Capture the cell that displays the provided text and extract its [X, Y] central coordinate. 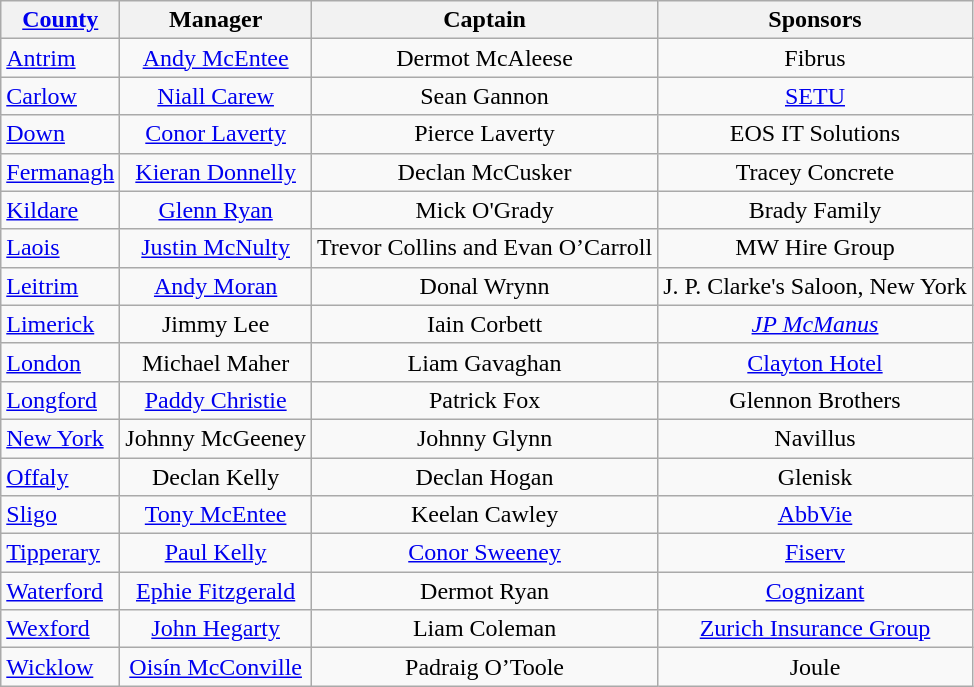
Wexford [60, 629]
Zurich Insurance Group [816, 629]
Johnny McGeeney [216, 438]
Tracey Concrete [816, 172]
SETU [816, 96]
Cognizant [816, 591]
Kildare [60, 210]
Michael Maher [216, 362]
Johnny Glynn [484, 438]
Paul Kelly [216, 553]
Clayton Hotel [816, 362]
London [60, 362]
AbbVie [816, 515]
Leitrim [60, 286]
Laois [60, 248]
JP McManus [816, 324]
Ephie Fitzgerald [216, 591]
Glenn Ryan [216, 210]
Iain Corbett [484, 324]
Sponsors [816, 20]
Jimmy Lee [216, 324]
Andy Moran [216, 286]
Liam Gavaghan [484, 362]
Declan Hogan [484, 477]
Oisín McConville [216, 667]
Joule [816, 667]
Down [60, 134]
Offaly [60, 477]
Limerick [60, 324]
J. P. Clarke's Saloon, New York [816, 286]
County [60, 20]
Padraig O’Toole [484, 667]
New York [60, 438]
Sean Gannon [484, 96]
Wicklow [60, 667]
Antrim [60, 58]
Declan Kelly [216, 477]
Niall Carew [216, 96]
Justin McNulty [216, 248]
Conor Sweeney [484, 553]
Dermot Ryan [484, 591]
Glenisk [816, 477]
Waterford [60, 591]
Navillus [816, 438]
Mick O'Grady [484, 210]
Patrick Fox [484, 400]
John Hegarty [216, 629]
Pierce Laverty [484, 134]
EOS IT Solutions [816, 134]
Manager [216, 20]
Longford [60, 400]
Donal Wrynn [484, 286]
Keelan Cawley [484, 515]
Declan McCusker [484, 172]
Brady Family [816, 210]
Tony McEntee [216, 515]
MW Hire Group [816, 248]
Tipperary [60, 553]
Carlow [60, 96]
Sligo [60, 515]
Paddy Christie [216, 400]
Liam Coleman [484, 629]
Kieran Donnelly [216, 172]
Fiserv [816, 553]
Fermanagh [60, 172]
Fibrus [816, 58]
Dermot McAleese [484, 58]
Conor Laverty [216, 134]
Trevor Collins and Evan O’Carroll [484, 248]
Captain [484, 20]
Andy McEntee [216, 58]
Glennon Brothers [816, 400]
